Capture the cell that displays the provided text and extract its [x, y] central coordinate. 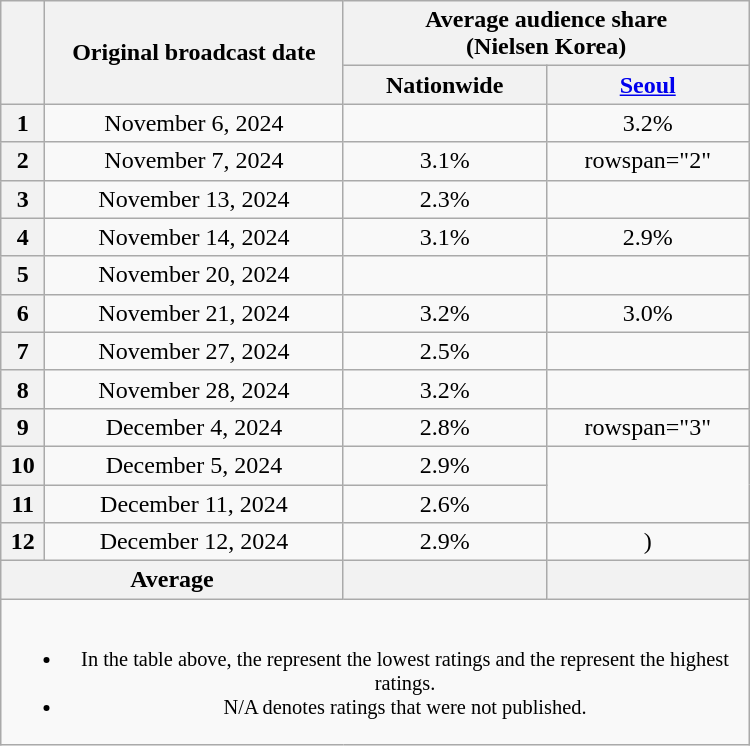
Nationwide [444, 85]
December 4, 2024 [194, 427]
November 20, 2024 [194, 275]
12 [23, 542]
rowspan="2" [648, 161]
2.5% [444, 351]
) [648, 542]
rowspan="3" [648, 427]
2.3% [444, 199]
December 12, 2024 [194, 542]
4 [23, 237]
8 [23, 389]
Average audience share(Nielsen Korea) [546, 34]
November 14, 2024 [194, 237]
December 11, 2024 [194, 503]
November 7, 2024 [194, 161]
November 21, 2024 [194, 313]
November 6, 2024 [194, 123]
3.0% [648, 313]
9 [23, 427]
November 27, 2024 [194, 351]
1 [23, 123]
Original broadcast date [194, 52]
5 [23, 275]
Seoul [648, 85]
3 [23, 199]
2.8% [444, 427]
6 [23, 313]
11 [23, 503]
10 [23, 465]
2.6% [444, 503]
November 28, 2024 [194, 389]
November 13, 2024 [194, 199]
In the table above, the represent the lowest ratings and the represent the highest ratings.N/A denotes ratings that were not published. [375, 672]
December 5, 2024 [194, 465]
2 [23, 161]
Average [172, 580]
7 [23, 351]
